Return [X, Y] of the center of cell containing provided text 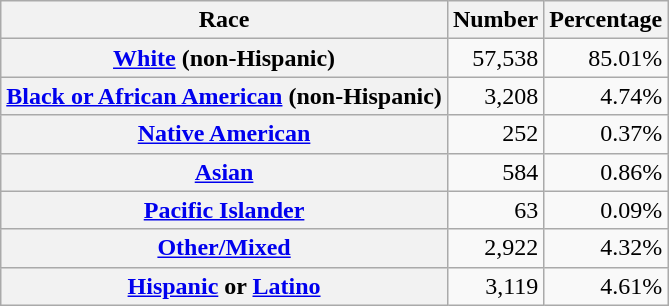
4.61% [606, 286]
0.37% [606, 134]
Other/Mixed [224, 248]
3,208 [495, 96]
57,538 [495, 58]
Race [224, 20]
0.86% [606, 172]
Percentage [606, 20]
584 [495, 172]
Black or African American (non-Hispanic) [224, 96]
Number [495, 20]
63 [495, 210]
4.74% [606, 96]
Pacific Islander [224, 210]
2,922 [495, 248]
85.01% [606, 58]
Hispanic or Latino [224, 286]
White (non-Hispanic) [224, 58]
4.32% [606, 248]
Native American [224, 134]
3,119 [495, 286]
0.09% [606, 210]
252 [495, 134]
Asian [224, 172]
